Return (x, y) of the center of cell containing provided text 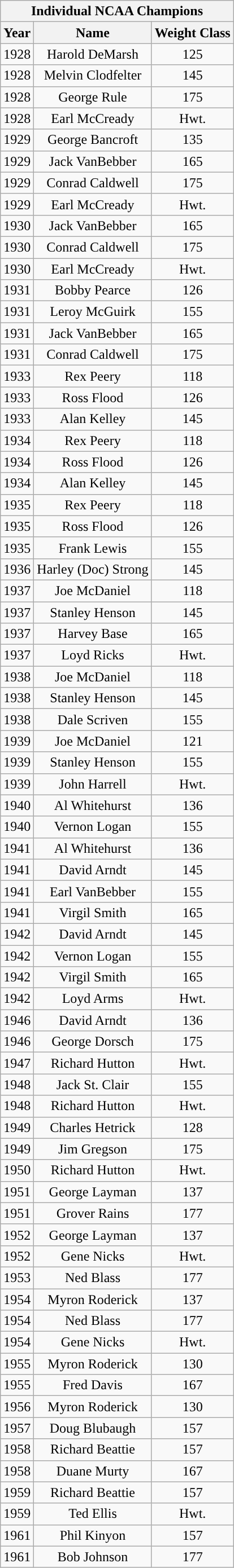
Bobby Pearce (93, 290)
Phil Kinyon (93, 1535)
Individual NCAA Champions (117, 11)
George Dorsch (93, 1042)
Jack St. Clair (93, 1085)
Duane Murty (93, 1471)
Harvey Base (93, 634)
Earl VanBebber (93, 891)
Harold DeMarsh (93, 54)
Ted Ellis (93, 1514)
128 (192, 1127)
George Bancroft (93, 140)
121 (192, 741)
Frank Lewis (93, 548)
Weight Class (192, 33)
Doug Blubaugh (93, 1428)
1953 (17, 1278)
1956 (17, 1407)
Loyd Ricks (93, 655)
Melvin Clodfelter (93, 76)
John Harrell (93, 784)
125 (192, 54)
Charles Hetrick (93, 1127)
1957 (17, 1428)
1936 (17, 569)
Jim Gregson (93, 1149)
Harley (Doc) Strong (93, 569)
Bob Johnson (93, 1557)
1947 (17, 1063)
Fred Davis (93, 1385)
Loyd Arms (93, 999)
135 (192, 140)
Year (17, 33)
Name (93, 33)
George Rule (93, 97)
Grover Rains (93, 1213)
Leroy McGuirk (93, 312)
Dale Scriven (93, 720)
1950 (17, 1170)
